Scan for the cell matching the given text and deliver its [X, Y] coordinate at center. 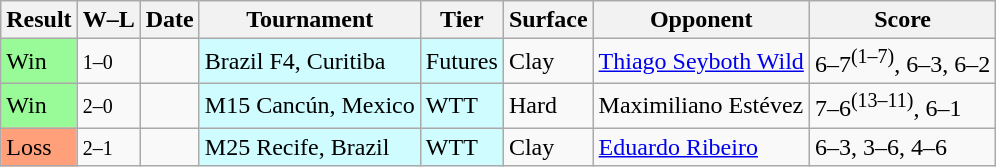
Tier [462, 20]
6–7(1–7), 6–3, 6–2 [902, 62]
Opponent [701, 20]
Score [902, 20]
Maximiliano Estévez [701, 106]
Loss [39, 147]
Hard [548, 106]
1–0 [108, 62]
Thiago Seyboth Wild [701, 62]
Brazil F4, Curitiba [310, 62]
2–1 [108, 147]
Surface [548, 20]
Date [170, 20]
M15 Cancún, Mexico [310, 106]
W–L [108, 20]
Futures [462, 62]
Tournament [310, 20]
M25 Recife, Brazil [310, 147]
2–0 [108, 106]
6–3, 3–6, 4–6 [902, 147]
7–6(13–11), 6–1 [902, 106]
Eduardo Ribeiro [701, 147]
Result [39, 20]
